Return [x, y] of the center of cell containing provided text 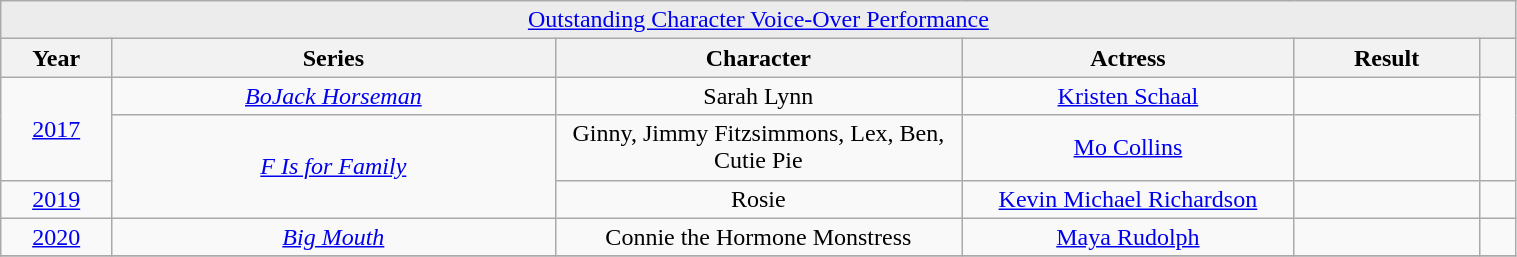
Year [56, 58]
Ginny, Jimmy Fitzsimmons, Lex, Ben, Cutie Pie [758, 148]
Character [758, 58]
2019 [56, 199]
F Is for Family [334, 166]
Sarah Lynn [758, 96]
Connie the Hormone Monstress [758, 237]
2017 [56, 128]
Big Mouth [334, 237]
Kristen Schaal [1128, 96]
Result [1386, 58]
Rosie [758, 199]
Kevin Michael Richardson [1128, 199]
Mo Collins [1128, 148]
Series [334, 58]
Outstanding Character Voice-Over Performance [758, 20]
2020 [56, 237]
BoJack Horseman [334, 96]
Actress [1128, 58]
Maya Rudolph [1128, 237]
